Scan for the cell matching the given text and deliver its [x, y] coordinate at center. 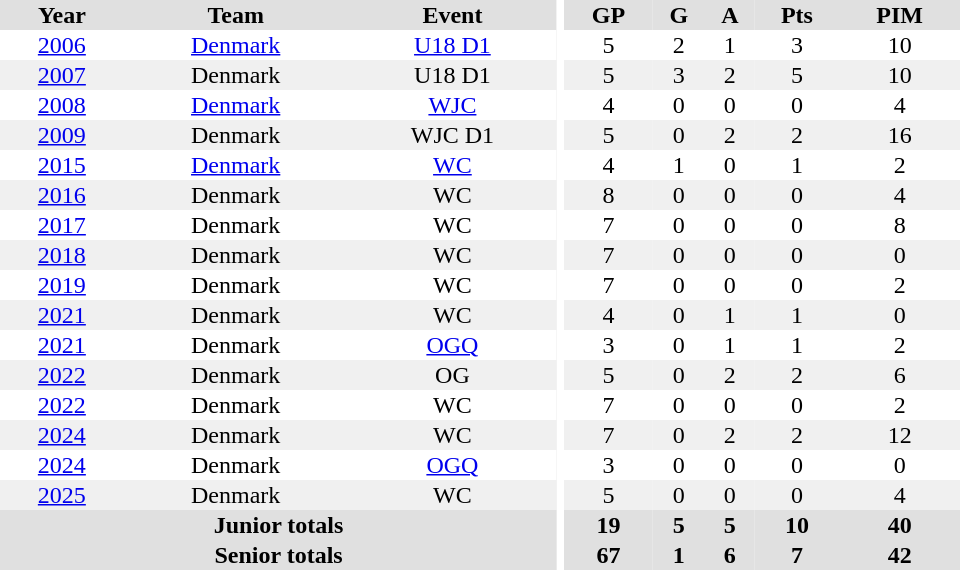
A [730, 15]
2025 [62, 495]
42 [900, 555]
PIM [900, 15]
2019 [62, 285]
WJC D1 [452, 135]
67 [608, 555]
16 [900, 135]
2017 [62, 225]
2008 [62, 105]
WJC [452, 105]
Year [62, 15]
2018 [62, 255]
2015 [62, 165]
G [680, 15]
OG [452, 375]
19 [608, 525]
GP [608, 15]
2007 [62, 75]
Junior totals [278, 525]
40 [900, 525]
2016 [62, 195]
2009 [62, 135]
Team [236, 15]
Pts [796, 15]
Senior totals [278, 555]
Event [452, 15]
2006 [62, 45]
12 [900, 435]
